Detect which cell encompasses the target text, then output its (X, Y) center coordinate. 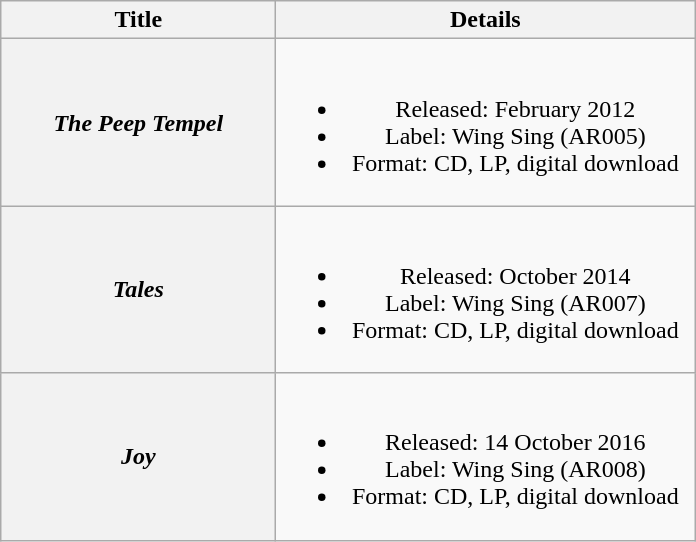
Released: February 2012Label: Wing Sing (AR005)Format: CD, LP, digital download (486, 122)
Released: 14 October 2016Label: Wing Sing (AR008)Format: CD, LP, digital download (486, 456)
Tales (138, 290)
Title (138, 20)
The Peep Tempel (138, 122)
Released: October 2014Label: Wing Sing (AR007)Format: CD, LP, digital download (486, 290)
Joy (138, 456)
Details (486, 20)
